Capture the cell that displays the provided text and extract its [x, y] central coordinate. 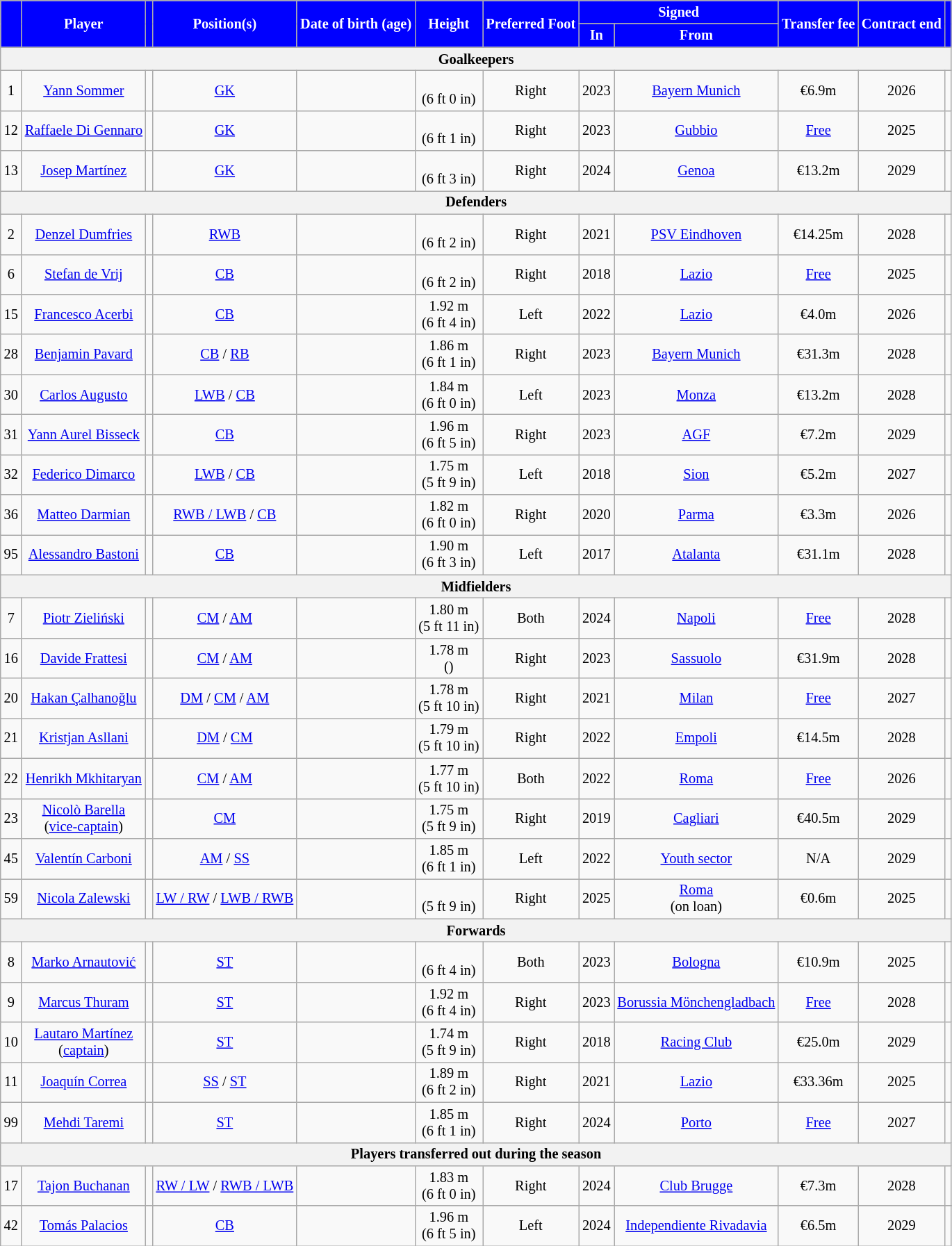
€3.3m [819, 515]
Height [449, 24]
45 [11, 858]
€0.6m [819, 899]
Valentín Carboni [83, 858]
Transfer fee [819, 24]
€6.9m [819, 90]
Raffaele Di Gennaro [83, 131]
17 [11, 1186]
AGF [696, 434]
DM / CM [225, 738]
In [596, 35]
20 [11, 698]
€4.0m [819, 314]
Josep Martínez [83, 171]
6 [11, 274]
€25.0m [819, 1042]
1.78 m(5 ft 10 in) [449, 698]
Sion [696, 475]
Independiente Rivadavia [696, 1226]
Nicolò Barella(vice-captain) [83, 819]
Matteo Darmian [83, 515]
(6 ft 0 in) [449, 90]
1.80 m(5 ft 11 in) [449, 618]
Defenders [477, 202]
23 [11, 819]
(6 ft 1 in) [449, 131]
Genoa [696, 171]
€31.9m [819, 658]
€33.36m [819, 1082]
59 [11, 899]
Tajon Buchanan [83, 1186]
Porto [696, 1122]
Marko Arnautović [83, 962]
2017 [596, 555]
Federico Dimarco [83, 475]
Bologna [696, 962]
16 [11, 658]
€7.3m [819, 1186]
9 [11, 1002]
Club Brugge [696, 1186]
LW / RW / LWB / RWB [225, 899]
RW / LW / RWB / LWB [225, 1186]
1.86 m(6 ft 1 in) [449, 354]
Mehdi Taremi [83, 1122]
(6 ft 4 in) [449, 962]
1.77 m(5 ft 10 in) [449, 778]
Preferred Foot [531, 24]
€31.1m [819, 555]
1 [11, 90]
Players transferred out during the season [477, 1154]
Marcus Thuram [83, 1002]
Roma(on loan) [696, 899]
Carlos Augusto [83, 395]
13 [11, 171]
Racing Club [696, 1042]
8 [11, 962]
CB / RB [225, 354]
11 [11, 1082]
Date of birth (age) [356, 24]
Parma [696, 515]
Contract end [902, 24]
95 [11, 555]
7 [11, 618]
12 [11, 131]
Gubbio [696, 131]
N/A [819, 858]
31 [11, 434]
Roma [696, 778]
RWB [225, 234]
Player [83, 24]
1.83 m(6 ft 0 in) [449, 1186]
32 [11, 475]
1.79 m(5 ft 10 in) [449, 738]
Empoli [696, 738]
DM / CM / AM [225, 698]
Joaquín Correa [83, 1082]
Francesco Acerbi [83, 314]
Stefan de Vrij [83, 274]
€31.3m [819, 354]
Goalkeepers [477, 59]
1.78 m() [449, 658]
2019 [596, 819]
1.82 m(6 ft 0 in) [449, 515]
Borussia Mönchengladbach [696, 1002]
Signed [678, 12]
Benjamin Pavard [83, 354]
Cagliari [696, 819]
From [696, 35]
2020 [596, 515]
€7.2m [819, 434]
1.84 m(6 ft 0 in) [449, 395]
€14.5m [819, 738]
€5.2m [819, 475]
Tomás Palacios [83, 1226]
Sassuolo [696, 658]
Davide Frattesi [83, 658]
€40.5m [819, 819]
€10.9m [819, 962]
PSV Eindhoven [696, 234]
AM / SS [225, 858]
Atalanta [696, 555]
Milan [696, 698]
€6.5m [819, 1226]
(5 ft 9 in) [449, 899]
Monza [696, 395]
Piotr Zieliński [83, 618]
Youth sector [696, 858]
Yann Aurel Bisseck [83, 434]
RWB / LWB / CB [225, 515]
Yann Sommer [83, 90]
Forwards [477, 931]
2 [11, 234]
Kristjan Asllani [83, 738]
28 [11, 354]
Position(s) [225, 24]
42 [11, 1226]
Denzel Dumfries [83, 234]
36 [11, 515]
CM [225, 819]
15 [11, 314]
21 [11, 738]
99 [11, 1122]
22 [11, 778]
Nicola Zalewski [83, 899]
Hakan Çalhanoğlu [83, 698]
1.89 m(6 ft 2 in) [449, 1082]
Napoli [696, 618]
Alessandro Bastoni [83, 555]
30 [11, 395]
Midfielders [477, 587]
€14.25m [819, 234]
1.90 m(6 ft 3 in) [449, 555]
(6 ft 3 in) [449, 171]
SS / ST [225, 1082]
Henrikh Mkhitaryan [83, 778]
10 [11, 1042]
Lautaro Martínez(captain) [83, 1042]
1.74 m(5 ft 9 in) [449, 1042]
